From the cell containing the given text, extract its center point as [X, Y] coordinate. 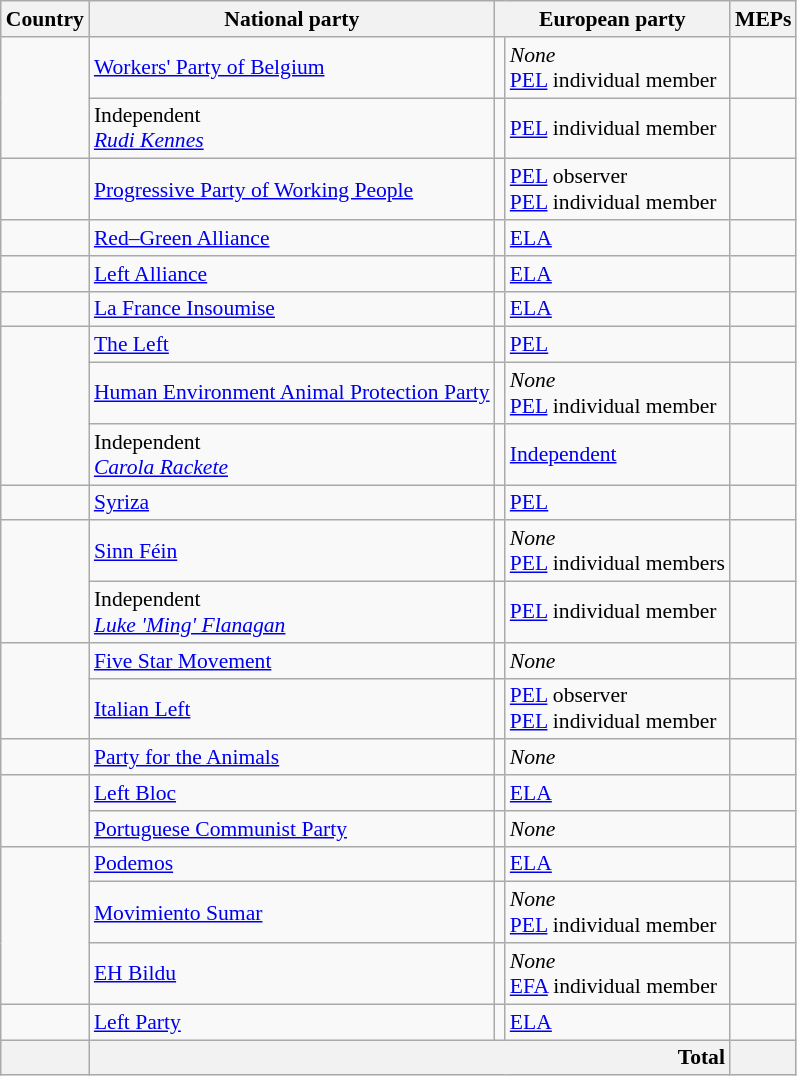
Left Bloc [292, 793]
IndependentLuke 'Ming' Flanagan [292, 612]
The Left [292, 345]
Red–Green Alliance [292, 238]
Workers' Party of Belgium [292, 68]
Left Party [292, 1022]
National party [292, 19]
Five Star Movement [292, 661]
MEPs [763, 19]
Syriza [292, 503]
La France Insoumise [292, 309]
Italian Left [292, 708]
Independent [618, 454]
NoneEFA individual member [618, 974]
Podemos [292, 864]
Progressive Party of Working People [292, 190]
Portuguese Communist Party [292, 829]
NonePEL individual members [618, 552]
Movimiento Sumar [292, 912]
Left Alliance [292, 274]
Country [45, 19]
Party for the Animals [292, 758]
Total [410, 1058]
European party [612, 19]
Sinn Féin [292, 552]
EH Bildu [292, 974]
IndependentRudi Kennes [292, 128]
IndependentCarola Rackete [292, 454]
Human Environment Animal Protection Party [292, 394]
